Locate the cell with the specified text and output its (X, Y) center coordinate. 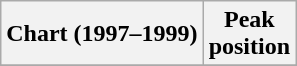
Peakposition (249, 34)
Chart (1997–1999) (102, 34)
